Output the (x, y) coordinate of the center of the cell containing the given text.  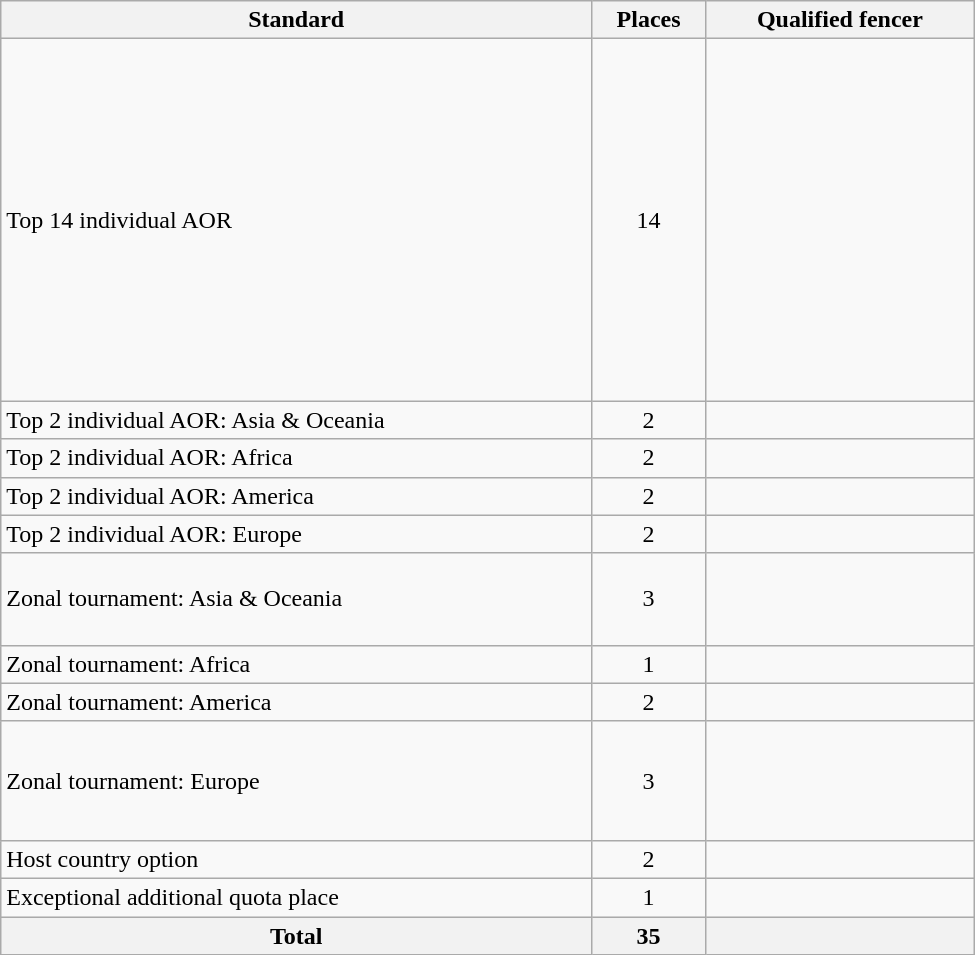
Zonal tournament: Asia & Oceania (296, 599)
14 (649, 220)
Qualified fencer (840, 20)
Exceptional additional quota place (296, 897)
Total (296, 935)
Top 2 individual AOR: America (296, 496)
Top 2 individual AOR: Asia & Oceania (296, 420)
Standard (296, 20)
Zonal tournament: Europe (296, 780)
Places (649, 20)
Top 14 individual AOR (296, 220)
Host country option (296, 859)
Zonal tournament: Africa (296, 664)
35 (649, 935)
Zonal tournament: America (296, 702)
Top 2 individual AOR: Europe (296, 534)
Top 2 individual AOR: Africa (296, 458)
